For the text-containing cell, return its midpoint in [X, Y] coordinate format. 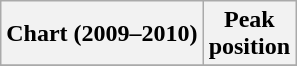
Peak position [249, 34]
Chart (2009–2010) [102, 34]
